Return (X, Y) of the center of cell containing provided text 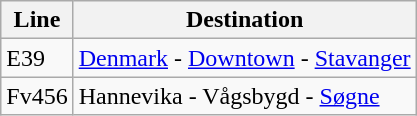
E39 (37, 58)
Line (37, 20)
Hannevika - Vågsbygd - Søgne (244, 96)
Denmark - Downtown - Stavanger (244, 58)
Fv456 (37, 96)
Destination (244, 20)
